Output the (x, y) coordinate of the center of the cell containing the given text.  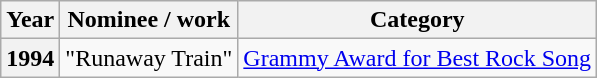
1994 (30, 58)
Nominee / work (149, 20)
Year (30, 20)
"Runaway Train" (149, 58)
Category (418, 20)
Grammy Award for Best Rock Song (418, 58)
